Pinpoint the cell where the given text exists, returning its [X, Y] midpoint coordinate. 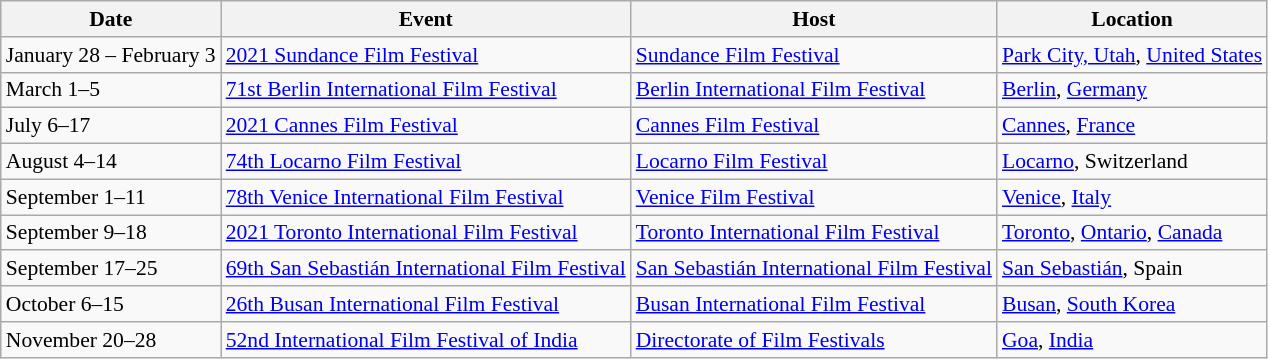
74th Locarno Film Festival [426, 162]
Venice, Italy [1132, 197]
September 17–25 [111, 269]
26th Busan International Film Festival [426, 304]
Goa, India [1132, 340]
January 28 – February 3 [111, 55]
Toronto, Ontario, Canada [1132, 233]
Directorate of Film Festivals [814, 340]
October 6–15 [111, 304]
71st Berlin International Film Festival [426, 90]
52nd International Film Festival of India [426, 340]
Event [426, 19]
78th Venice International Film Festival [426, 197]
Park City, Utah, United States [1132, 55]
Locarno, Switzerland [1132, 162]
Venice Film Festival [814, 197]
Berlin International Film Festival [814, 90]
San Sebastián International Film Festival [814, 269]
Busan, South Korea [1132, 304]
San Sebastián, Spain [1132, 269]
Berlin, Germany [1132, 90]
2021 Cannes Film Festival [426, 126]
Toronto International Film Festival [814, 233]
Locarno Film Festival [814, 162]
2021 Sundance Film Festival [426, 55]
Sundance Film Festival [814, 55]
September 9–18 [111, 233]
August 4–14 [111, 162]
September 1–11 [111, 197]
November 20–28 [111, 340]
2021 Toronto International Film Festival [426, 233]
Date [111, 19]
Cannes, France [1132, 126]
Busan International Film Festival [814, 304]
Host [814, 19]
Cannes Film Festival [814, 126]
Location [1132, 19]
July 6–17 [111, 126]
March 1–5 [111, 90]
69th San Sebastián International Film Festival [426, 269]
